Pinpoint the cell where the given text exists, returning its (x, y) midpoint coordinate. 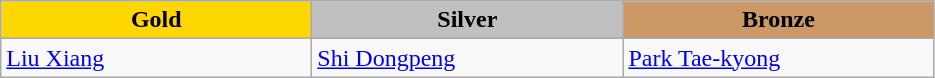
Bronze (778, 20)
Park Tae-kyong (778, 58)
Silver (468, 20)
Liu Xiang (156, 58)
Gold (156, 20)
Shi Dongpeng (468, 58)
